Pinpoint the cell where the given text exists, returning its [X, Y] midpoint coordinate. 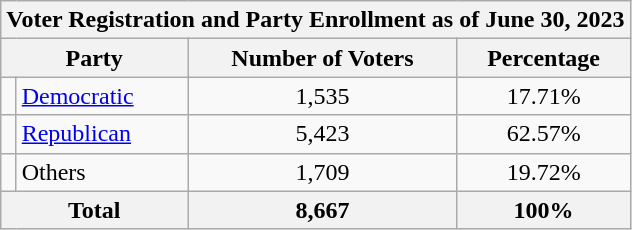
5,423 [323, 134]
1,535 [323, 96]
Number of Voters [323, 58]
100% [544, 210]
Republican [102, 134]
Democratic [102, 96]
62.57% [544, 134]
Total [94, 210]
8,667 [323, 210]
17.71% [544, 96]
Voter Registration and Party Enrollment as of June 30, 2023 [316, 20]
19.72% [544, 172]
1,709 [323, 172]
Others [102, 172]
Party [94, 58]
Percentage [544, 58]
